Determine the [X, Y] coordinate at the center of the cell enclosing the given text.  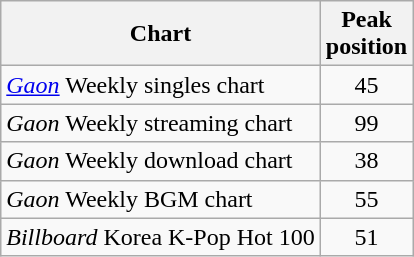
99 [366, 123]
Billboard Korea K-Pop Hot 100 [161, 237]
55 [366, 199]
Gaon Weekly download chart [161, 161]
Peakposition [366, 34]
45 [366, 85]
38 [366, 161]
Gaon Weekly singles chart [161, 85]
Chart [161, 34]
Gaon Weekly streaming chart [161, 123]
51 [366, 237]
Gaon Weekly BGM chart [161, 199]
